Scan for the cell matching the given text and deliver its [x, y] coordinate at center. 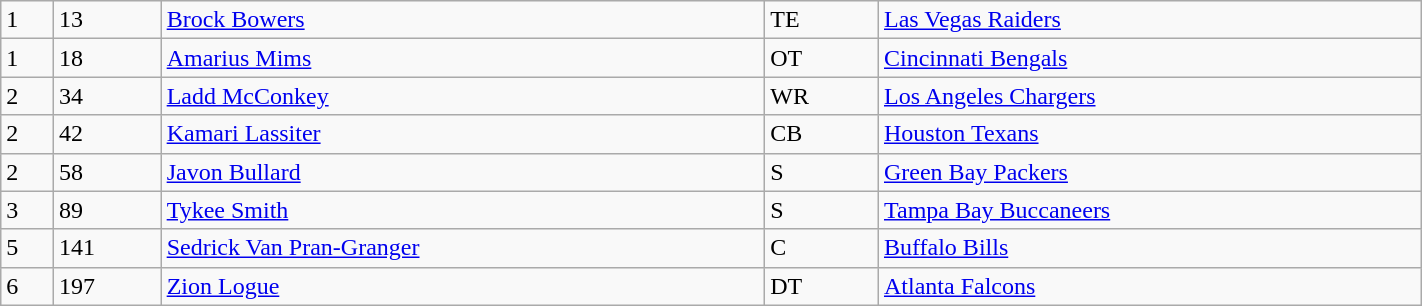
5 [28, 248]
WR [822, 96]
89 [107, 210]
Las Vegas Raiders [1150, 20]
141 [107, 248]
Tykee Smith [463, 210]
Javon Bullard [463, 172]
197 [107, 286]
C [822, 248]
13 [107, 20]
OT [822, 58]
Buffalo Bills [1150, 248]
Ladd McConkey [463, 96]
18 [107, 58]
Houston Texans [1150, 134]
Atlanta Falcons [1150, 286]
Sedrick Van Pran-Granger [463, 248]
Green Bay Packers [1150, 172]
CB [822, 134]
3 [28, 210]
Amarius Mims [463, 58]
Los Angeles Chargers [1150, 96]
6 [28, 286]
34 [107, 96]
Tampa Bay Buccaneers [1150, 210]
DT [822, 286]
Cincinnati Bengals [1150, 58]
Brock Bowers [463, 20]
Zion Logue [463, 286]
TE [822, 20]
58 [107, 172]
Kamari Lassiter [463, 134]
42 [107, 134]
